Output the (x, y) coordinate of the center of the cell containing the given text.  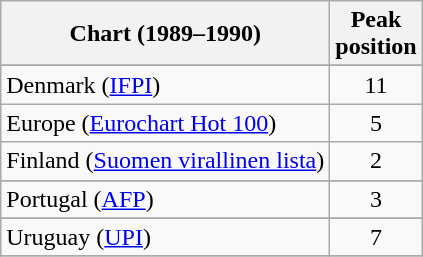
3 (376, 199)
Portugal (AFP) (166, 199)
Finland (Suomen virallinen lista) (166, 161)
7 (376, 237)
11 (376, 85)
Chart (1989–1990) (166, 34)
5 (376, 123)
Denmark (IFPI) (166, 85)
Peakposition (376, 34)
2 (376, 161)
Uruguay (UPI) (166, 237)
Europe (Eurochart Hot 100) (166, 123)
